From the cell containing the given text, extract its center point as [X, Y] coordinate. 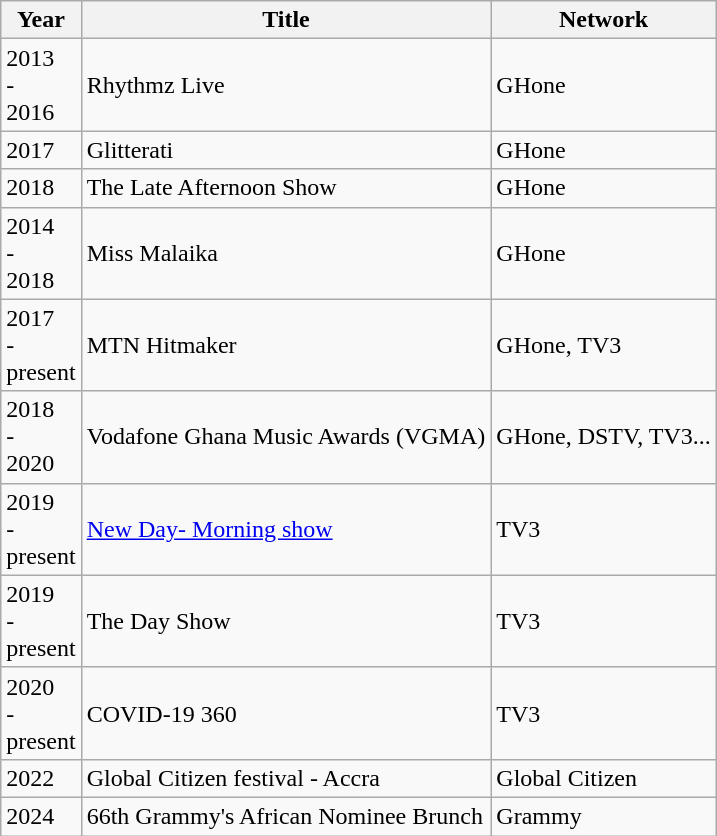
Network [604, 20]
66th Grammy's African Nominee Brunch [286, 816]
2020-present [41, 713]
2018-2020 [41, 437]
Global Citizen [604, 778]
Title [286, 20]
GHone, TV3 [604, 345]
COVID-19 360 [286, 713]
2024 [41, 816]
Global Citizen festival - Accra [286, 778]
New Day- Morning show [286, 529]
Grammy [604, 816]
2018 [41, 188]
2022 [41, 778]
Glitterati [286, 150]
Miss Malaika [286, 253]
Vodafone Ghana Music Awards (VGMA) [286, 437]
Year [41, 20]
The Day Show [286, 621]
2017-present [41, 345]
Rhythmz Live [286, 85]
2017 [41, 150]
GHone, DSTV, TV3... [604, 437]
The Late Afternoon Show [286, 188]
2014-2018 [41, 253]
2013-2016 [41, 85]
MTN Hitmaker [286, 345]
